Locate the cell with the specified text and output its [X, Y] center coordinate. 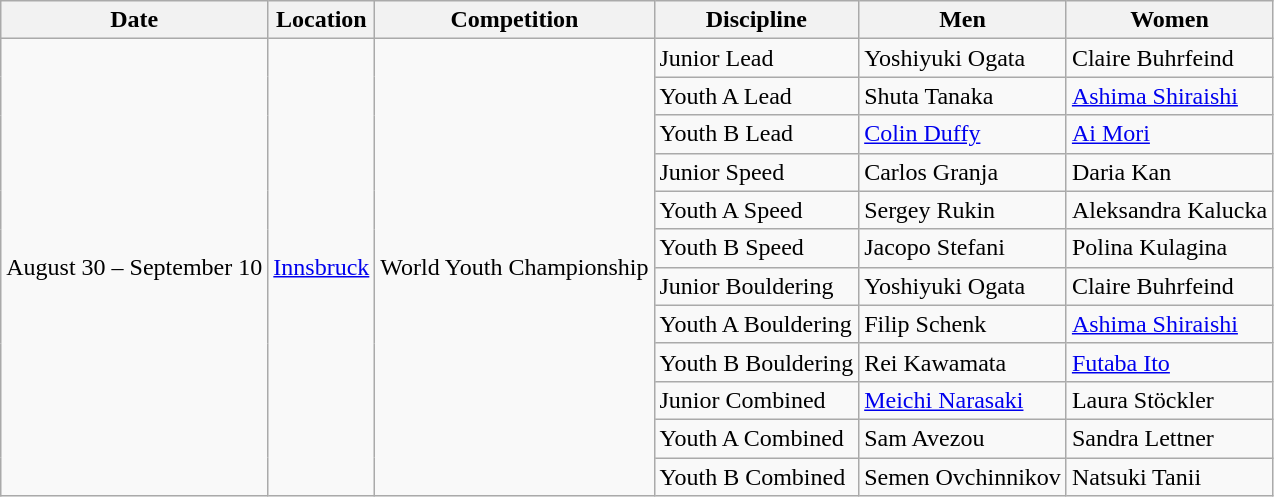
Youth B Bouldering [756, 362]
Filip Schenk [963, 324]
Colin Duffy [963, 134]
August 30 – September 10 [134, 268]
Men [963, 20]
Discipline [756, 20]
Sam Avezou [963, 438]
Location [322, 20]
Youth B Speed [756, 248]
Sandra Lettner [1169, 438]
Junior Lead [756, 58]
Youth A Bouldering [756, 324]
Shuta Tanaka [963, 96]
Aleksandra Kalucka [1169, 210]
Competition [514, 20]
Date [134, 20]
World Youth Championship [514, 268]
Junior Combined [756, 400]
Youth B Lead [756, 134]
Natsuki Tanii [1169, 477]
Youth A Combined [756, 438]
Semen Ovchinnikov [963, 477]
Rei Kawamata [963, 362]
Sergey Rukin [963, 210]
Carlos Granja [963, 172]
Meichi Narasaki [963, 400]
Youth B Combined [756, 477]
Youth A Lead [756, 96]
Ai Mori [1169, 134]
Women [1169, 20]
Junior Bouldering [756, 286]
Junior Speed [756, 172]
Futaba Ito [1169, 362]
Jacopo Stefani [963, 248]
Innsbruck [322, 268]
Daria Kan [1169, 172]
Polina Kulagina [1169, 248]
Laura Stöckler [1169, 400]
Youth A Speed [756, 210]
